Identify which cell holds the provided text, then report its [X, Y] central coordinate. 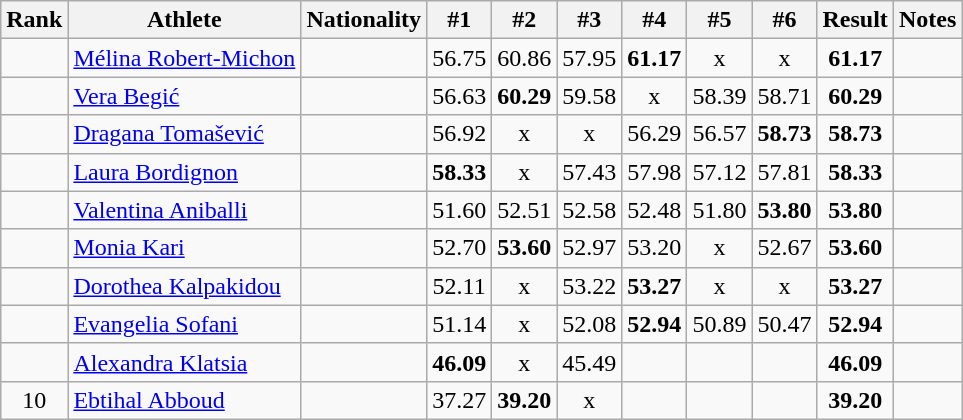
Laura Bordignon [184, 172]
52.70 [460, 248]
52.67 [784, 248]
Evangelia Sofani [184, 324]
Rank [34, 20]
45.49 [590, 362]
56.57 [720, 134]
Nationality [364, 20]
53.22 [590, 286]
Alexandra Klatsia [184, 362]
#1 [460, 20]
Ebtihal Abboud [184, 400]
57.98 [654, 172]
52.08 [590, 324]
51.80 [720, 210]
52.58 [590, 210]
Dragana Tomašević [184, 134]
Valentina Aniballi [184, 210]
56.92 [460, 134]
57.43 [590, 172]
58.39 [720, 96]
Vera Begić [184, 96]
56.75 [460, 58]
#5 [720, 20]
Monia Kari [184, 248]
57.95 [590, 58]
51.14 [460, 324]
53.20 [654, 248]
56.63 [460, 96]
10 [34, 400]
Result [855, 20]
52.51 [524, 210]
Athlete [184, 20]
50.47 [784, 324]
#2 [524, 20]
#3 [590, 20]
50.89 [720, 324]
56.29 [654, 134]
Notes [927, 20]
52.48 [654, 210]
52.11 [460, 286]
57.12 [720, 172]
51.60 [460, 210]
57.81 [784, 172]
58.71 [784, 96]
52.97 [590, 248]
Mélina Robert-Michon [184, 58]
37.27 [460, 400]
#4 [654, 20]
60.86 [524, 58]
#6 [784, 20]
Dorothea Kalpakidou [184, 286]
59.58 [590, 96]
